Search for the cell housing the specified text and yield its (X, Y) center coordinate. 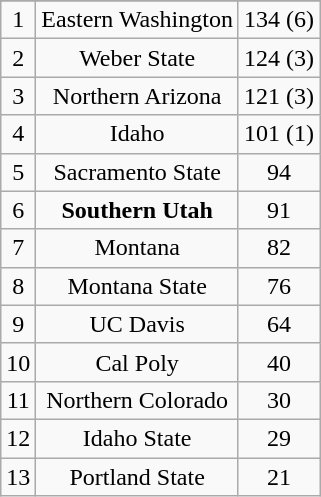
3 (18, 96)
Northern Colorado (138, 400)
21 (278, 477)
Idaho State (138, 438)
Montana State (138, 286)
Cal Poly (138, 362)
5 (18, 172)
9 (18, 324)
Idaho (138, 134)
8 (18, 286)
13 (18, 477)
1 (18, 20)
94 (278, 172)
91 (278, 210)
7 (18, 248)
30 (278, 400)
12 (18, 438)
101 (1) (278, 134)
2 (18, 58)
121 (3) (278, 96)
Sacramento State (138, 172)
124 (3) (278, 58)
Montana (138, 248)
6 (18, 210)
134 (6) (278, 20)
76 (278, 286)
Southern Utah (138, 210)
Eastern Washington (138, 20)
Weber State (138, 58)
82 (278, 248)
UC Davis (138, 324)
4 (18, 134)
Portland State (138, 477)
10 (18, 362)
64 (278, 324)
Northern Arizona (138, 96)
29 (278, 438)
11 (18, 400)
40 (278, 362)
